Determine the [X, Y] coordinate at the center of the cell enclosing the given text.  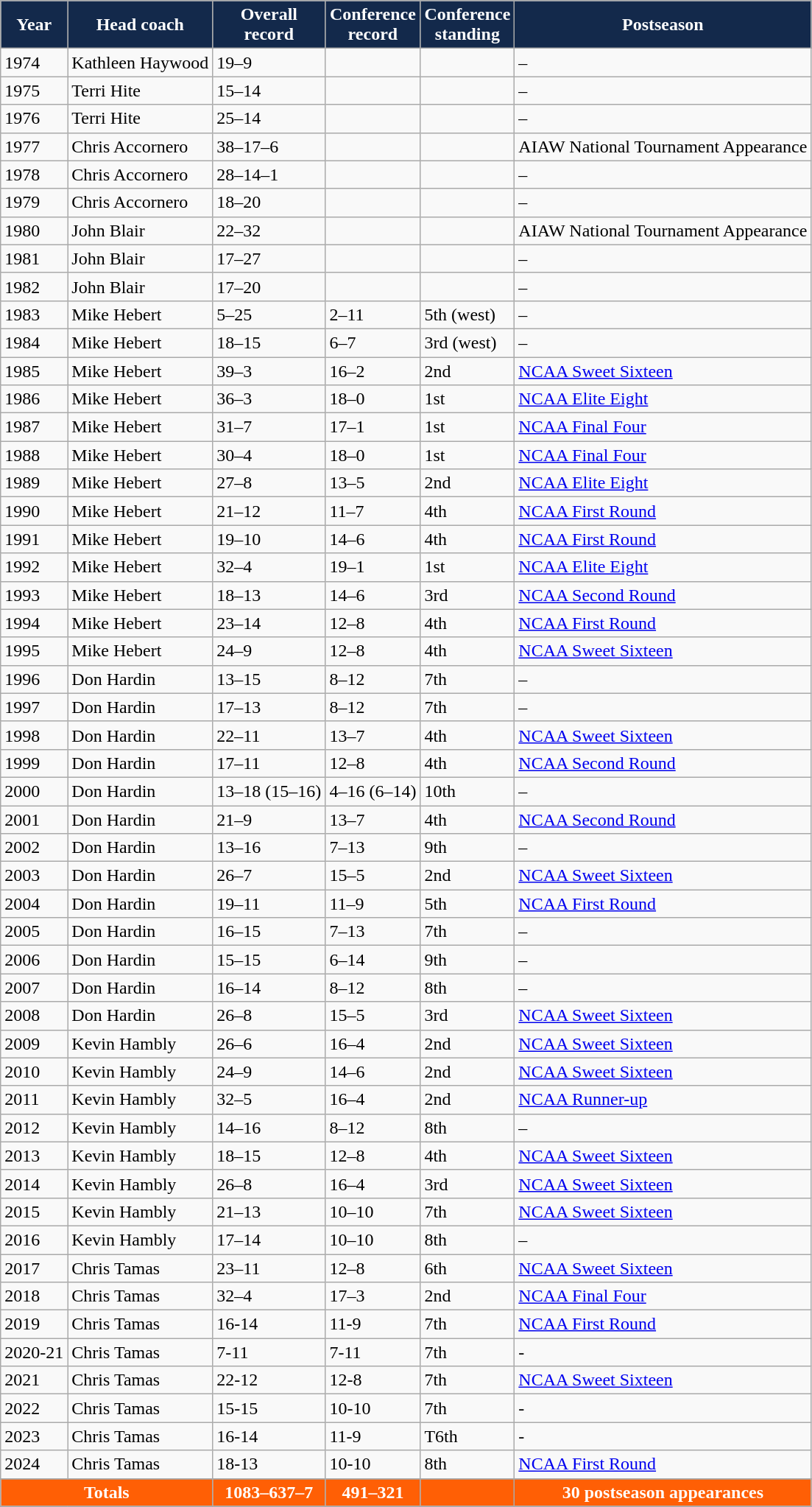
2013 [34, 1156]
2022 [34, 1408]
17–3 [373, 1296]
2010 [34, 1072]
26–6 [269, 1044]
2008 [34, 1016]
5th [467, 904]
2023 [34, 1436]
23–14 [269, 623]
2007 [34, 988]
2017 [34, 1268]
Conference record [373, 25]
2019 [34, 1324]
1988 [34, 455]
21–12 [269, 511]
6–7 [373, 342]
31–7 [269, 427]
2–11 [373, 315]
13–15 [269, 679]
Head coach [140, 25]
30 postseason appearances [663, 1492]
2002 [34, 848]
2000 [34, 791]
11–9 [373, 904]
1992 [34, 567]
16–15 [269, 932]
1999 [34, 763]
14–16 [269, 1128]
27–8 [269, 483]
1986 [34, 399]
2001 [34, 820]
Postseason [663, 25]
19–10 [269, 539]
1985 [34, 370]
28–14–1 [269, 175]
26–7 [269, 876]
1976 [34, 119]
1998 [34, 735]
1978 [34, 175]
22-12 [269, 1380]
17–14 [269, 1240]
2009 [34, 1044]
2021 [34, 1380]
2006 [34, 960]
2015 [34, 1212]
16–14 [269, 988]
2020-21 [34, 1352]
17–27 [269, 259]
2011 [34, 1100]
2024 [34, 1464]
2018 [34, 1296]
NCAA Runner-up [663, 1100]
Overall record [269, 25]
1984 [34, 342]
1991 [34, 539]
18–13 [269, 595]
12-8 [373, 1380]
1987 [34, 427]
17–20 [269, 287]
13–5 [373, 483]
3rd (west) [467, 342]
1993 [34, 595]
11–7 [373, 511]
1975 [34, 91]
Totals [107, 1492]
4–16 (6–14) [373, 791]
1974 [34, 63]
1979 [34, 203]
13–18 (15–16) [269, 791]
1995 [34, 651]
1977 [34, 147]
1994 [34, 623]
1997 [34, 707]
18-13 [269, 1464]
32–5 [269, 1100]
2012 [34, 1128]
1983 [34, 315]
Conference standing [467, 25]
5–25 [269, 315]
36–3 [269, 399]
22–32 [269, 231]
15–14 [269, 91]
491–321 [373, 1492]
30–4 [269, 455]
6–14 [373, 960]
17–11 [269, 763]
5th (west) [467, 315]
15-15 [269, 1408]
17–13 [269, 707]
2014 [34, 1184]
2005 [34, 932]
18–20 [269, 203]
39–3 [269, 370]
17–1 [373, 427]
10th [467, 791]
15–15 [269, 960]
1989 [34, 483]
22–11 [269, 735]
2016 [34, 1240]
Kathleen Haywood [140, 63]
21–13 [269, 1212]
19–1 [373, 567]
1981 [34, 259]
1982 [34, 287]
2003 [34, 876]
1996 [34, 679]
19–11 [269, 904]
1083–637–7 [269, 1492]
T6th [467, 1436]
19–9 [269, 63]
38–17–6 [269, 147]
1990 [34, 511]
25–14 [269, 119]
2004 [34, 904]
23–11 [269, 1268]
Year [34, 25]
6th [467, 1268]
13–16 [269, 848]
21–9 [269, 820]
1980 [34, 231]
16–2 [373, 370]
